For the text-containing cell, return its midpoint in (X, Y) coordinate format. 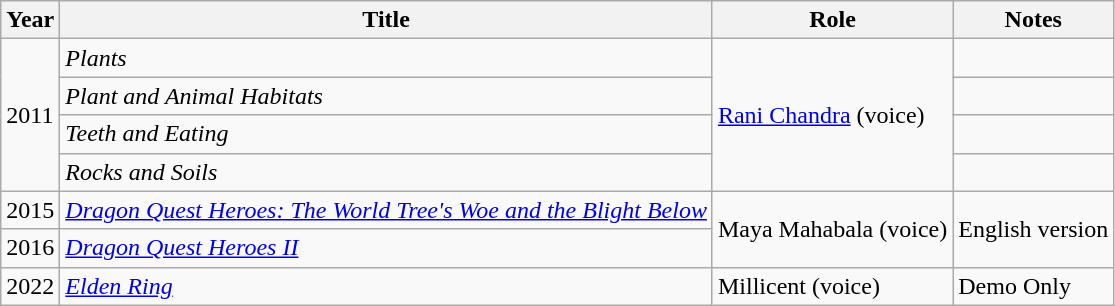
Maya Mahabala (voice) (832, 229)
Notes (1034, 20)
Elden Ring (386, 286)
Plants (386, 58)
Dragon Quest Heroes II (386, 248)
Teeth and Eating (386, 134)
2022 (30, 286)
Rocks and Soils (386, 172)
Dragon Quest Heroes: The World Tree's Woe and the Blight Below (386, 210)
Plant and Animal Habitats (386, 96)
Title (386, 20)
Rani Chandra (voice) (832, 115)
Role (832, 20)
2016 (30, 248)
2015 (30, 210)
Year (30, 20)
2011 (30, 115)
Millicent (voice) (832, 286)
Demo Only (1034, 286)
English version (1034, 229)
